Identify which cell holds the provided text, then report its [X, Y] central coordinate. 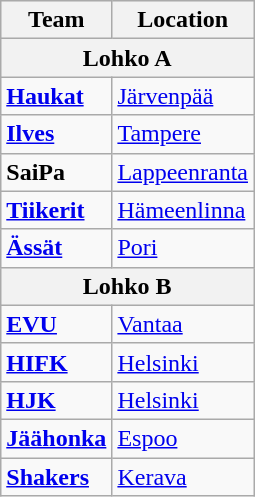
Ässät [56, 248]
Haukat [56, 96]
Jäähonka [56, 438]
Team [56, 20]
Järvenpää [183, 96]
Lohko B [128, 286]
Lohko A [128, 58]
Tampere [183, 134]
Location [183, 20]
EVU [56, 324]
SaiPa [56, 172]
Ilves [56, 134]
Hämeenlinna [183, 210]
Kerava [183, 477]
Pori [183, 248]
Lappeenranta [183, 172]
HJK [56, 400]
Vantaa [183, 324]
Shakers [56, 477]
Espoo [183, 438]
Tiikerit [56, 210]
HIFK [56, 362]
